Provide the [X, Y] coordinate of the cell's center where the given text is located.  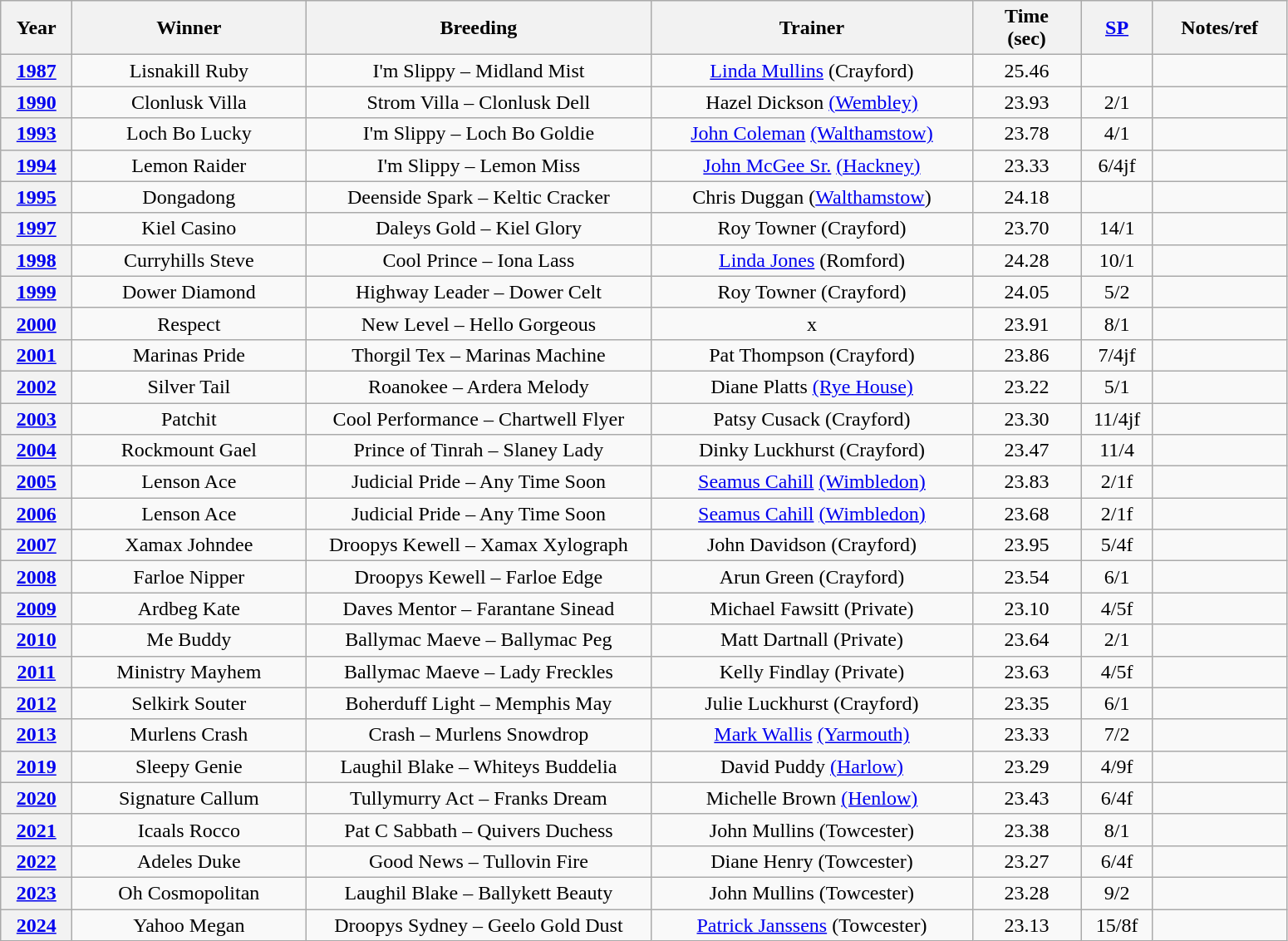
New Level – Hello Gorgeous [479, 323]
Laughil Blake – Whiteys Buddelia [479, 766]
4/1 [1117, 134]
23.63 [1027, 672]
2019 [37, 766]
Yahoo Megan [189, 925]
Ballymac Maeve – Lady Freckles [479, 672]
Loch Bo Lucky [189, 134]
5/4f [1117, 545]
2011 [37, 672]
John Coleman (Walthamstow) [812, 134]
Dower Diamond [189, 292]
Diane Henry (Towcester) [812, 861]
Roanokee – Ardera Melody [479, 387]
23.13 [1027, 925]
Hazel Dickson (Wembley) [812, 102]
Michelle Brown (Henlow) [812, 798]
9/2 [1117, 893]
11/4jf [1117, 418]
Mark Wallis (Yarmouth) [812, 735]
23.43 [1027, 798]
23.35 [1027, 703]
Lemon Raider [189, 165]
Farloe Nipper [189, 577]
Ministry Mayhem [189, 672]
Breeding [479, 28]
Selkirk Souter [189, 703]
2005 [37, 482]
2004 [37, 451]
Pat Thompson (Crayford) [812, 355]
Good News – Tullovin Fire [479, 861]
2020 [37, 798]
Thorgil Tex – Marinas Machine [479, 355]
Ardbeg Kate [189, 608]
Time(sec) [1027, 28]
24.18 [1027, 197]
24.28 [1027, 260]
Diane Platts (Rye House) [812, 387]
2007 [37, 545]
Patchit [189, 418]
Sleepy Genie [189, 766]
Respect [189, 323]
23.10 [1027, 608]
1995 [37, 197]
Kiel Casino [189, 229]
23.28 [1027, 893]
Dongadong [189, 197]
2013 [37, 735]
23.64 [1027, 640]
Michael Fawsitt (Private) [812, 608]
Julie Luckhurst (Crayford) [812, 703]
Dinky Luckhurst (Crayford) [812, 451]
Droopys Kewell – Farloe Edge [479, 577]
Kelly Findlay (Private) [812, 672]
2002 [37, 387]
Adeles Duke [189, 861]
Patrick Janssens (Towcester) [812, 925]
Strom Villa – Clonlusk Dell [479, 102]
Xamax Johndee [189, 545]
23.29 [1027, 766]
1993 [37, 134]
Daleys Gold – Kiel Glory [479, 229]
1994 [37, 165]
Laughil Blake – Ballykett Beauty [479, 893]
23.27 [1027, 861]
23.78 [1027, 134]
Droopys Kewell – Xamax Xylograph [479, 545]
Linda Mullins (Crayford) [812, 71]
24.05 [1027, 292]
Silver Tail [189, 387]
2021 [37, 830]
23.91 [1027, 323]
1999 [37, 292]
Deenside Spark – Keltic Cracker [479, 197]
Rockmount Gael [189, 451]
23.95 [1027, 545]
Marinas Pride [189, 355]
Chris Duggan (Walthamstow) [812, 197]
2008 [37, 577]
23.38 [1027, 830]
23.68 [1027, 514]
1990 [37, 102]
23.93 [1027, 102]
David Puddy (Harlow) [812, 766]
1987 [37, 71]
1998 [37, 260]
23.70 [1027, 229]
2009 [37, 608]
John Davidson (Crayford) [812, 545]
Daves Mentor – Farantane Sinead [479, 608]
Matt Dartnall (Private) [812, 640]
Notes/ref [1220, 28]
I'm Slippy – Lemon Miss [479, 165]
Me Buddy [189, 640]
2000 [37, 323]
23.83 [1027, 482]
SP [1117, 28]
5/2 [1117, 292]
Signature Callum [189, 798]
23.30 [1027, 418]
x [812, 323]
23.22 [1027, 387]
Cool Performance – Chartwell Flyer [479, 418]
14/1 [1117, 229]
Droopys Sydney – Geelo Gold Dust [479, 925]
10/1 [1117, 260]
23.86 [1027, 355]
Tullymurry Act – Franks Dream [479, 798]
2023 [37, 893]
2001 [37, 355]
Boherduff Light – Memphis May [479, 703]
23.47 [1027, 451]
2022 [37, 861]
Prince of Tinrah – Slaney Lady [479, 451]
Pat C Sabbath – Quivers Duchess [479, 830]
Cool Prince – Iona Lass [479, 260]
25.46 [1027, 71]
I'm Slippy – Midland Mist [479, 71]
2003 [37, 418]
John McGee Sr. (Hackney) [812, 165]
Clonlusk Villa [189, 102]
Lisnakill Ruby [189, 71]
6/4jf [1117, 165]
5/1 [1117, 387]
2006 [37, 514]
2024 [37, 925]
15/8f [1117, 925]
Arun Green (Crayford) [812, 577]
1997 [37, 229]
Crash – Murlens Snowdrop [479, 735]
I'm Slippy – Loch Bo Goldie [479, 134]
Ballymac Maeve – Ballymac Peg [479, 640]
7/2 [1117, 735]
Patsy Cusack (Crayford) [812, 418]
7/4jf [1117, 355]
Oh Cosmopolitan [189, 893]
Year [37, 28]
Trainer [812, 28]
Icaals Rocco [189, 830]
Murlens Crash [189, 735]
Highway Leader – Dower Celt [479, 292]
23.54 [1027, 577]
11/4 [1117, 451]
4/9f [1117, 766]
Linda Jones (Romford) [812, 260]
Winner [189, 28]
Curryhills Steve [189, 260]
2010 [37, 640]
2012 [37, 703]
